For the text-containing cell, return its midpoint in (x, y) coordinate format. 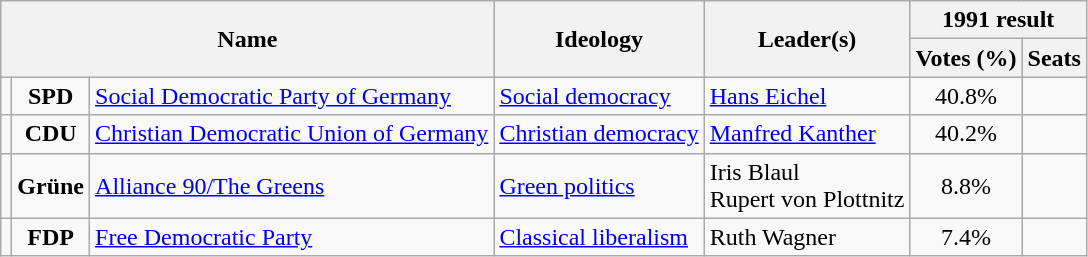
40.8% (966, 96)
CDU (51, 134)
Classical liberalism (599, 237)
Ruth Wagner (807, 237)
Social democracy (599, 96)
7.4% (966, 237)
Votes (%) (966, 58)
Social Democratic Party of Germany (292, 96)
40.2% (966, 134)
Seats (1054, 58)
SPD (51, 96)
8.8% (966, 186)
Free Democratic Party (292, 237)
Ideology (599, 39)
Alliance 90/The Greens (292, 186)
Name (248, 39)
Christian democracy (599, 134)
FDP (51, 237)
Leader(s) (807, 39)
Manfred Kanther (807, 134)
Iris BlaulRupert von Plottnitz (807, 186)
Grüne (51, 186)
Green politics (599, 186)
Hans Eichel (807, 96)
Christian Democratic Union of Germany (292, 134)
1991 result (998, 20)
